Identify which cell holds the provided text, then report its (x, y) central coordinate. 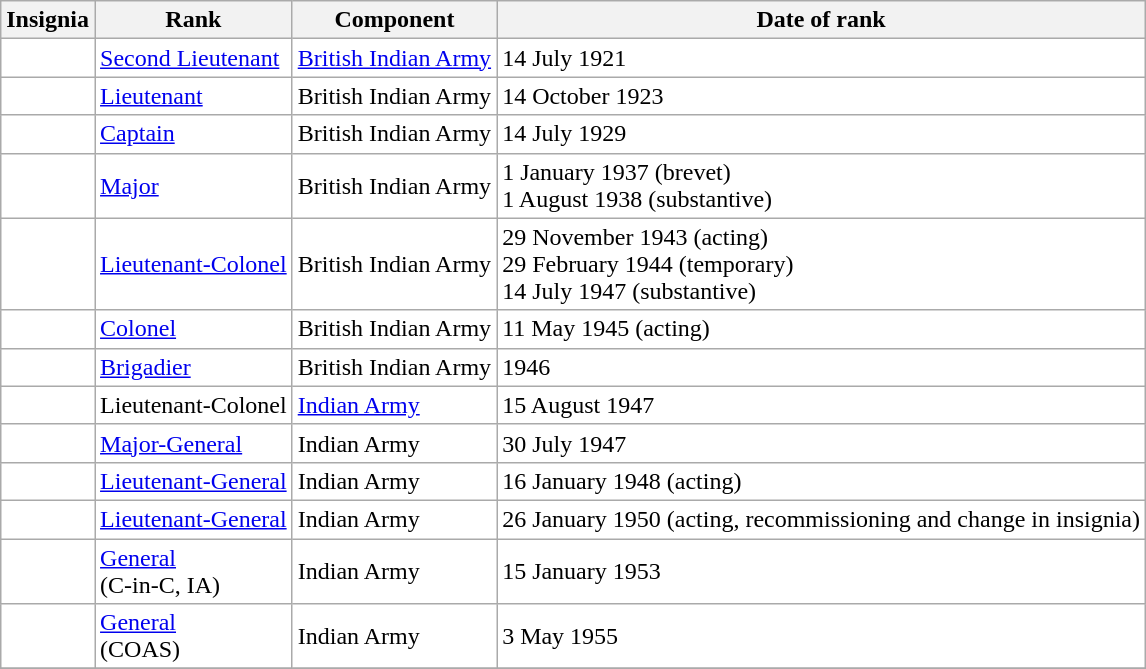
Colonel (194, 329)
1 January 1937 (brevet)1 August 1938 (substantive) (822, 186)
Lieutenant (194, 96)
14 July 1929 (822, 134)
15 August 1947 (822, 405)
Insignia (48, 20)
Captain (194, 134)
26 January 1950 (acting, recommissioning and change in insignia) (822, 519)
14 July 1921 (822, 58)
Component (394, 20)
14 October 1923 (822, 96)
Brigadier (194, 367)
Major-General (194, 443)
30 July 1947 (822, 443)
3 May 1955 (822, 636)
15 January 1953 (822, 570)
11 May 1945 (acting) (822, 329)
16 January 1948 (acting) (822, 481)
Major (194, 186)
Rank (194, 20)
Date of rank (822, 20)
General(COAS) (194, 636)
Second Lieutenant (194, 58)
1946 (822, 367)
29 November 1943 (acting)29 February 1944 (temporary)14 July 1947 (substantive) (822, 264)
General(C-in-C, IA) (194, 570)
